Search for the cell housing the specified text and yield its [x, y] center coordinate. 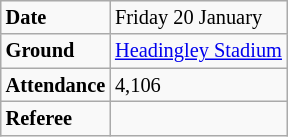
Headingley Stadium [198, 51]
Date [56, 17]
Ground [56, 51]
Attendance [56, 85]
Referee [56, 118]
4,106 [198, 85]
Friday 20 January [198, 17]
